Search for the cell housing the specified text and yield its [x, y] center coordinate. 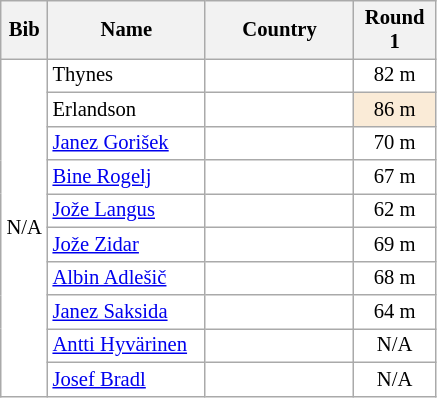
Round 1 [394, 29]
Janez Saksida [127, 311]
Name [127, 29]
86 m [394, 109]
67 m [394, 177]
Erlandson [127, 109]
82 m [394, 75]
70 m [394, 143]
69 m [394, 244]
Janez Gorišek [127, 143]
Bib [24, 29]
Bine Rogelj [127, 177]
62 m [394, 210]
Country [280, 29]
Jože Zidar [127, 244]
68 m [394, 278]
Antti Hyvärinen [127, 345]
Albin Adlešič [127, 278]
Thynes [127, 75]
Josef Bradl [127, 379]
64 m [394, 311]
Jože Langus [127, 210]
